Pinpoint the cell where the given text exists, returning its [X, Y] midpoint coordinate. 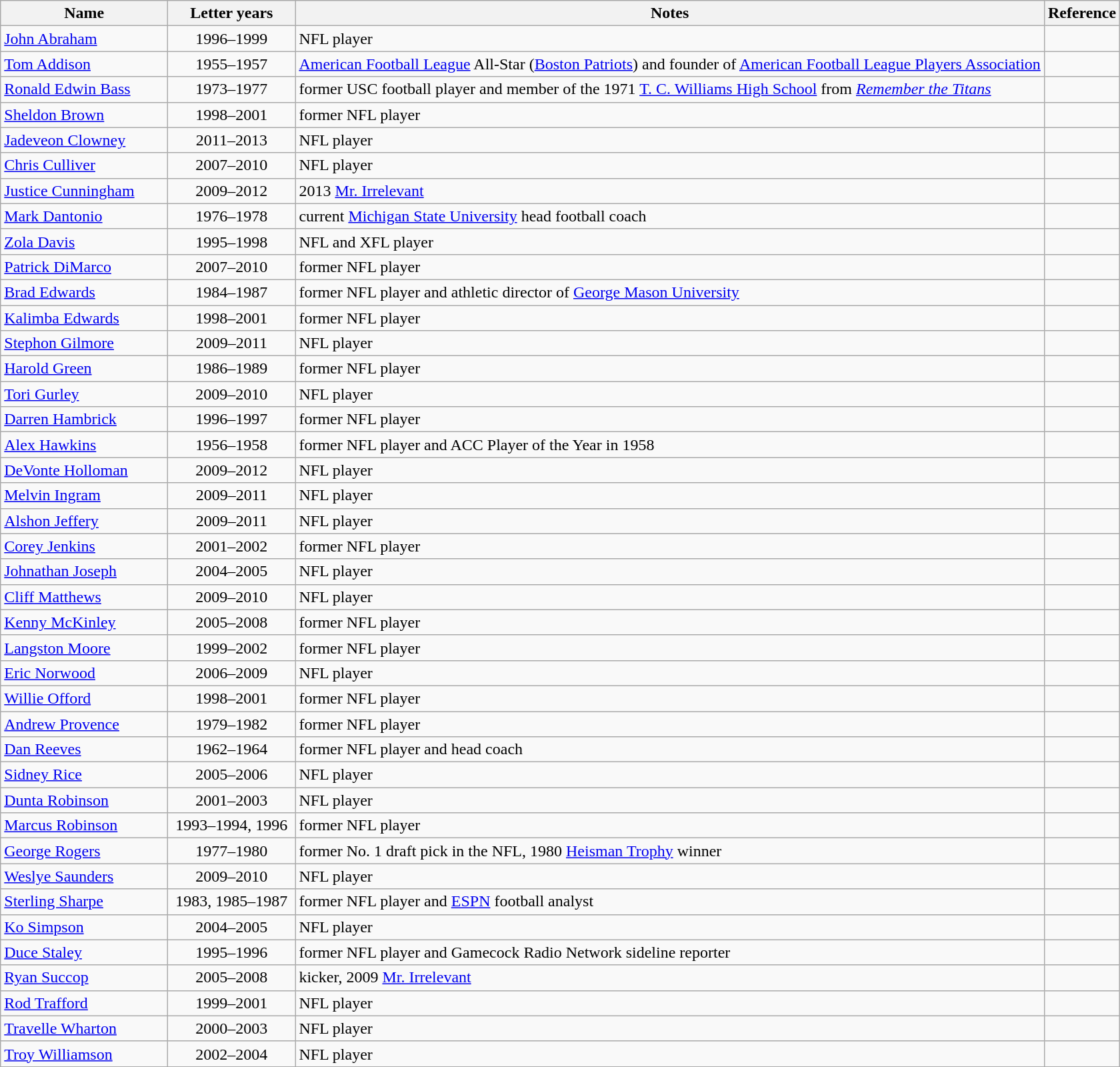
Sterling Sharpe [84, 902]
Willie Offord [84, 698]
Rod Trafford [84, 1003]
Notes [670, 13]
American Football League All-Star (Boston Patriots) and founder of American Football League Players Association [670, 64]
Weslye Saunders [84, 876]
2011–2013 [232, 140]
Cliff Matthews [84, 597]
former NFL player and ACC Player of the Year in 1958 [670, 445]
1983, 1985–1987 [232, 902]
Tom Addison [84, 64]
Brad Edwards [84, 292]
Tori Gurley [84, 394]
2001–2002 [232, 546]
Duce Staley [84, 952]
Chris Culliver [84, 165]
1984–1987 [232, 292]
former NFL player and head coach [670, 750]
Kenny McKinley [84, 622]
1955–1957 [232, 64]
Andrew Provence [84, 724]
Eric Norwood [84, 673]
George Rogers [84, 851]
1979–1982 [232, 724]
Harold Green [84, 369]
Corey Jenkins [84, 546]
1976–1978 [232, 216]
DeVonte Holloman [84, 470]
2002–2004 [232, 1054]
Darren Hambrick [84, 419]
Justice Cunningham [84, 191]
former NFL player and Gamecock Radio Network sideline reporter [670, 952]
former USC football player and member of the 1971 T. C. Williams High School from Remember the Titans [670, 89]
Ryan Succop [84, 978]
Alex Hawkins [84, 445]
Ko Simpson [84, 927]
NFL and XFL player [670, 241]
Ronald Edwin Bass [84, 89]
1962–1964 [232, 750]
Melvin Ingram [84, 495]
Travelle Wharton [84, 1028]
Jadeveon Clowney [84, 140]
Sidney Rice [84, 775]
Dan Reeves [84, 750]
Langston Moore [84, 648]
1973–1977 [232, 89]
Kalimba Edwards [84, 318]
Dunta Robinson [84, 800]
former NFL player and athletic director of George Mason University [670, 292]
Patrick DiMarco [84, 267]
Stephon Gilmore [84, 343]
2001–2003 [232, 800]
1999–2001 [232, 1003]
1956–1958 [232, 445]
2013 Mr. Irrelevant [670, 191]
1996–1999 [232, 39]
Alshon Jeffery [84, 521]
kicker, 2009 Mr. Irrelevant [670, 978]
1999–2002 [232, 648]
John Abraham [84, 39]
former No. 1 draft pick in the NFL, 1980 Heisman Trophy winner [670, 851]
Name [84, 13]
Johnathan Joseph [84, 572]
Troy Williamson [84, 1054]
2000–2003 [232, 1028]
Marcus Robinson [84, 826]
former NFL player and ESPN football analyst [670, 902]
Sheldon Brown [84, 115]
1995–1998 [232, 241]
Mark Dantonio [84, 216]
Zola Davis [84, 241]
1996–1997 [232, 419]
2005–2006 [232, 775]
1977–1980 [232, 851]
2006–2009 [232, 673]
1995–1996 [232, 952]
Reference [1081, 13]
current Michigan State University head football coach [670, 216]
1993–1994, 1996 [232, 826]
Letter years [232, 13]
1986–1989 [232, 369]
